Capture the cell that displays the provided text and extract its [x, y] central coordinate. 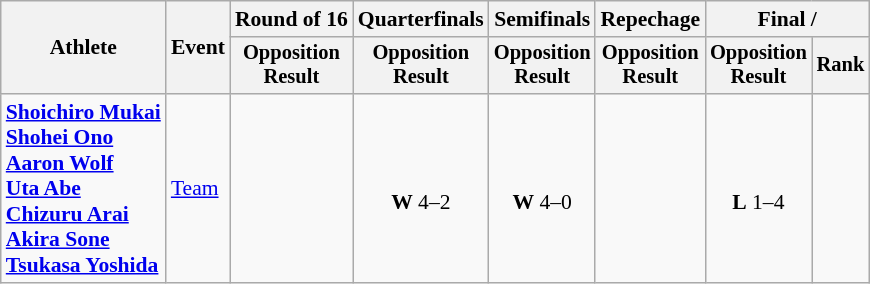
Event [198, 48]
Team [198, 188]
Shoichiro MukaiShohei OnoAaron WolfUta AbeChizuru AraiAkira SoneTsukasa Yoshida [84, 188]
Athlete [84, 48]
Round of 16 [292, 19]
Semifinals [542, 19]
W 4–2 [421, 188]
L 1–4 [758, 188]
Repechage [650, 19]
Final / [787, 19]
W 4–0 [542, 188]
Quarterfinals [421, 19]
Rank [841, 66]
